Locate the cell with the specified text and output its (X, Y) center coordinate. 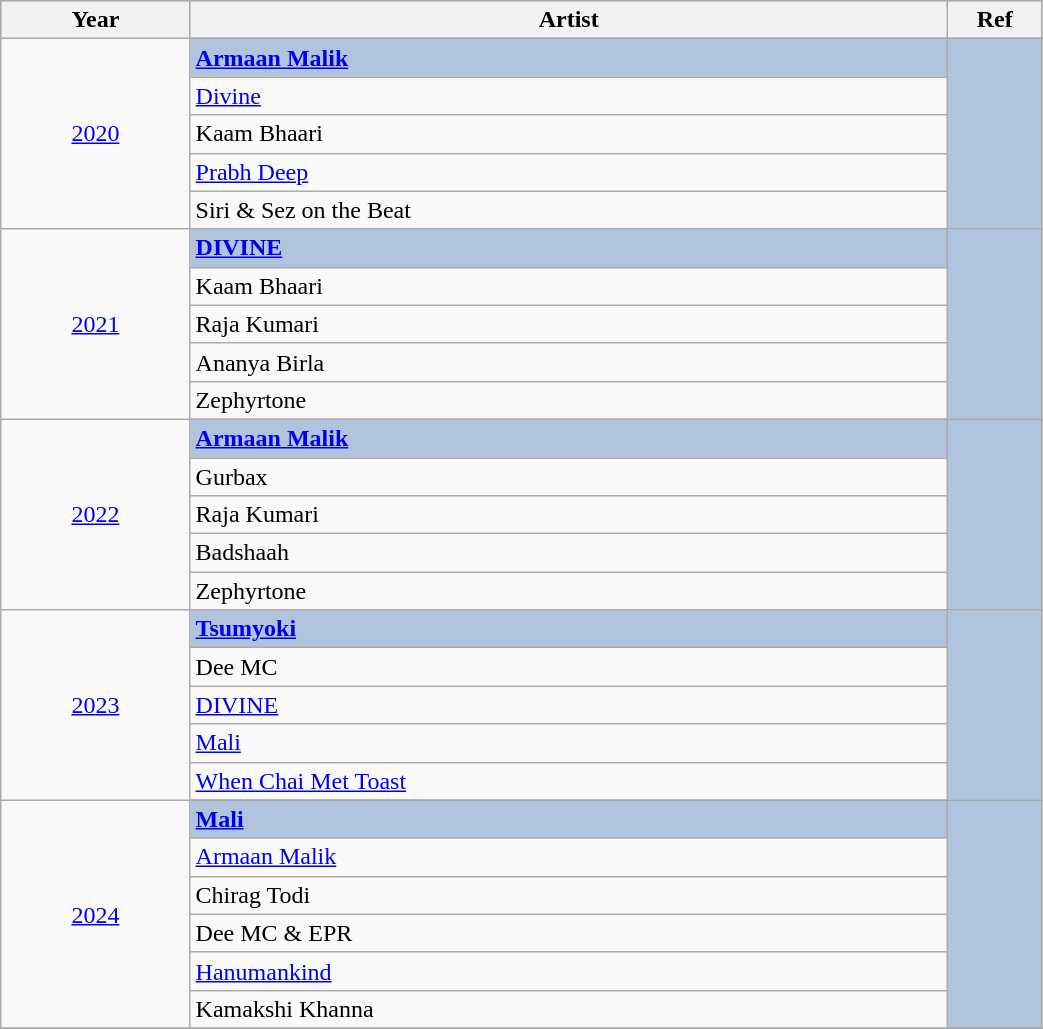
Gurbax (568, 477)
Chirag Todi (568, 895)
2022 (96, 514)
2024 (96, 914)
2021 (96, 324)
Ref (994, 20)
Hanumankind (568, 971)
Ananya Birla (568, 362)
Artist (568, 20)
Dee MC (568, 667)
Siri & Sez on the Beat (568, 210)
Badshaah (568, 553)
Dee MC & EPR (568, 933)
Tsumyoki (568, 629)
2023 (96, 705)
Year (96, 20)
Kamakshi Khanna (568, 1009)
Divine (568, 96)
When Chai Met Toast (568, 781)
Prabh Deep (568, 172)
2020 (96, 134)
